Detect which cell encompasses the target text, then output its (X, Y) center coordinate. 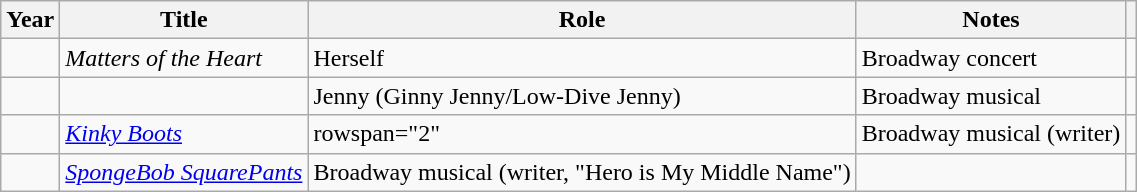
Jenny (Ginny Jenny/Low-Dive Jenny) (582, 96)
Kinky Boots (184, 134)
Broadway concert (991, 58)
rowspan="2" (582, 134)
Matters of the Heart (184, 58)
Broadway musical (writer, "Hero is My Middle Name") (582, 172)
Role (582, 20)
Title (184, 20)
Broadway musical (writer) (991, 134)
Notes (991, 20)
Broadway musical (991, 96)
SpongeBob SquarePants (184, 172)
Herself (582, 58)
Year (30, 20)
